Return [X, Y] of the center of cell containing provided text 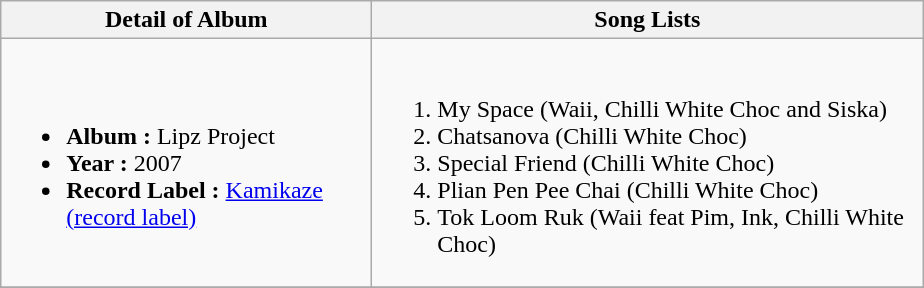
Detail of Album [186, 20]
Song Lists [648, 20]
Album : Lipz ProjectYear : 2007Record Label : Kamikaze (record label) [186, 163]
